Return the (x, y) coordinate for the center point of the cell that contains the specified text.  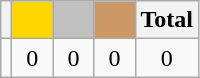
Total (167, 20)
